Find where the given text appears and provide that cell's center as [X, Y] coordinate. 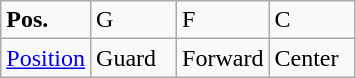
Forward [223, 58]
F [223, 20]
C [312, 20]
Guard [134, 58]
Pos. [46, 20]
G [134, 20]
Center [312, 58]
Position [46, 58]
